Output the (X, Y) coordinate of the center of the cell containing the given text.  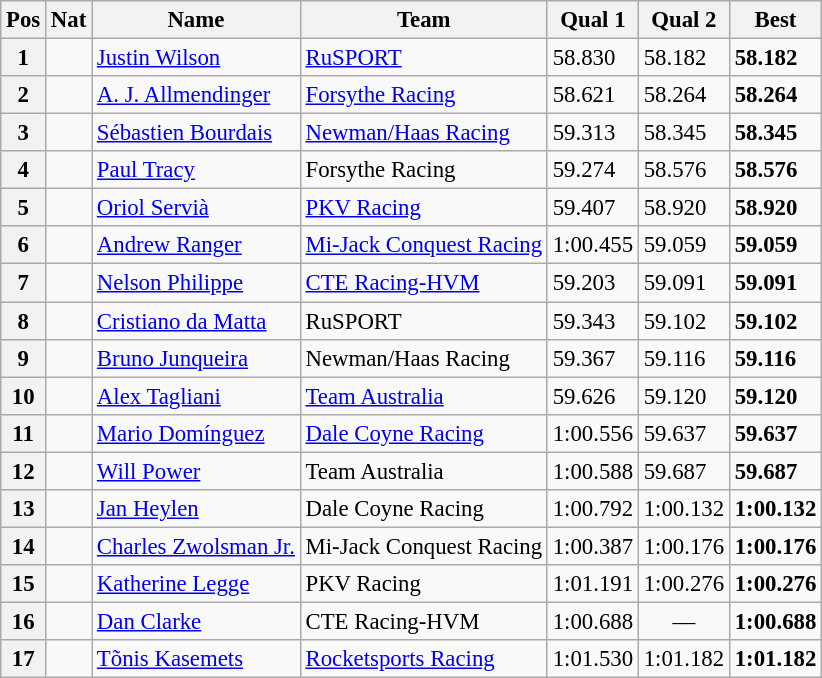
— (684, 621)
59.274 (592, 170)
2 (24, 95)
59.313 (592, 133)
12 (24, 471)
Qual 2 (684, 20)
Pos (24, 20)
58.621 (592, 95)
Nelson Philippe (196, 283)
1:00.387 (592, 546)
13 (24, 509)
59.343 (592, 321)
Dan Clarke (196, 621)
1:01.191 (592, 584)
Tõnis Kasemets (196, 659)
1:00.455 (592, 245)
1:00.792 (592, 509)
Paul Tracy (196, 170)
10 (24, 396)
1:01.530 (592, 659)
Katherine Legge (196, 584)
Rocketsports Racing (424, 659)
Mario Domínguez (196, 433)
5 (24, 208)
9 (24, 358)
14 (24, 546)
Sébastien Bourdais (196, 133)
59.367 (592, 358)
Andrew Ranger (196, 245)
4 (24, 170)
6 (24, 245)
1 (24, 58)
1:00.556 (592, 433)
15 (24, 584)
16 (24, 621)
Team (424, 20)
7 (24, 283)
59.626 (592, 396)
Qual 1 (592, 20)
Nat (69, 20)
Alex Tagliani (196, 396)
Justin Wilson (196, 58)
58.830 (592, 58)
8 (24, 321)
Charles Zwolsman Jr. (196, 546)
Jan Heylen (196, 509)
59.407 (592, 208)
Cristiano da Matta (196, 321)
1:00.588 (592, 471)
Name (196, 20)
Oriol Servià (196, 208)
11 (24, 433)
59.203 (592, 283)
A. J. Allmendinger (196, 95)
17 (24, 659)
Bruno Junqueira (196, 358)
Best (775, 20)
3 (24, 133)
Will Power (196, 471)
